Pinpoint the cell where the given text exists, returning its (X, Y) midpoint coordinate. 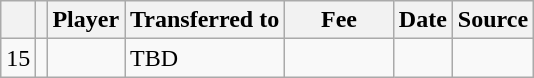
Source (492, 20)
15 (18, 58)
Date (422, 20)
Fee (340, 20)
Transferred to (205, 20)
Player (86, 20)
TBD (205, 58)
